For the text-containing cell, return its midpoint in (x, y) coordinate format. 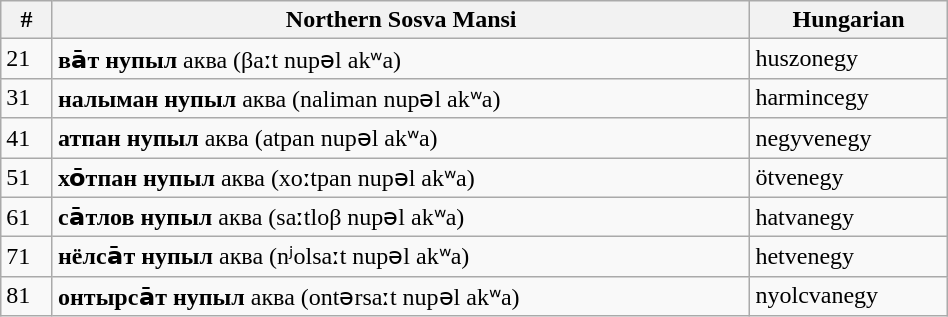
атпан нупыл аква (atpan nupəl akʷa) (400, 138)
онтырса̄т нупыл аква (ontərsaːt nupəl akʷa) (400, 296)
negyvenegy (848, 138)
huszonegy (848, 59)
hetvenegy (848, 257)
хо̄тпан нупыл аква (xoːtpan nupəl akʷa) (400, 178)
41 (27, 138)
harmincegy (848, 98)
нёлса̄т нупыл аква (nʲolsaːt nupəl akʷa) (400, 257)
налыман нупыл аква (naliman nupəl akʷa) (400, 98)
са̄тлов нупыл аква (saːtloβ nupəl akʷa) (400, 217)
31 (27, 98)
Hungarian (848, 20)
Northern Sosva Mansi (400, 20)
ва̄т нупыл аква (βaːt nupəl akʷa) (400, 59)
hatvanegy (848, 217)
21 (27, 59)
81 (27, 296)
61 (27, 217)
# (27, 20)
51 (27, 178)
ötvenegy (848, 178)
71 (27, 257)
nyolcvanegy (848, 296)
